Capture the cell that displays the provided text and extract its (X, Y) central coordinate. 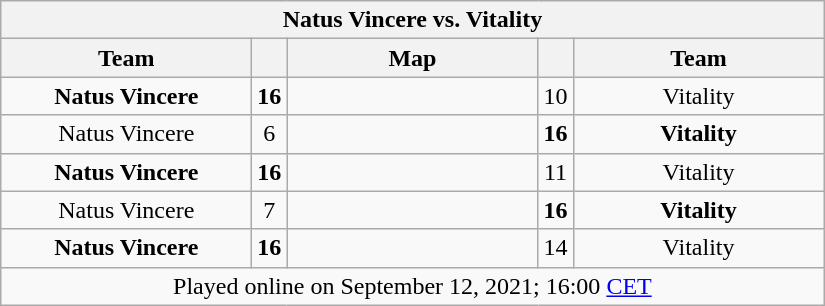
14 (556, 248)
Map (412, 58)
Natus Vincere vs. Vitality (412, 20)
10 (556, 96)
11 (556, 172)
Played online on September 12, 2021; 16:00 CET (412, 286)
7 (270, 210)
6 (270, 134)
